For the text-containing cell, return its midpoint in [x, y] coordinate format. 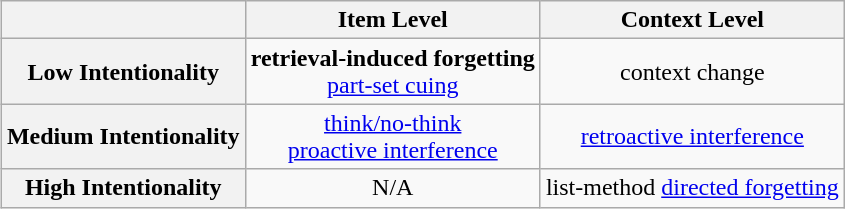
list-method directed forgetting [692, 188]
Item Level [392, 20]
think/no-thinkproactive interference [392, 136]
retrieval-induced forgettingpart-set cuing [392, 72]
N/A [392, 188]
Low Intentionality [123, 72]
High Intentionality [123, 188]
Context Level [692, 20]
context change [692, 72]
retroactive interference [692, 136]
Medium Intentionality [123, 136]
